Pinpoint the cell where the given text exists, returning its (x, y) midpoint coordinate. 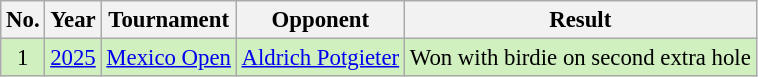
Year (73, 20)
Opponent (320, 20)
Result (580, 20)
Won with birdie on second extra hole (580, 58)
2025 (73, 58)
Mexico Open (168, 58)
No. (23, 20)
Tournament (168, 20)
Aldrich Potgieter (320, 58)
1 (23, 58)
